Output the (x, y) coordinate of the center of the cell containing the given text.  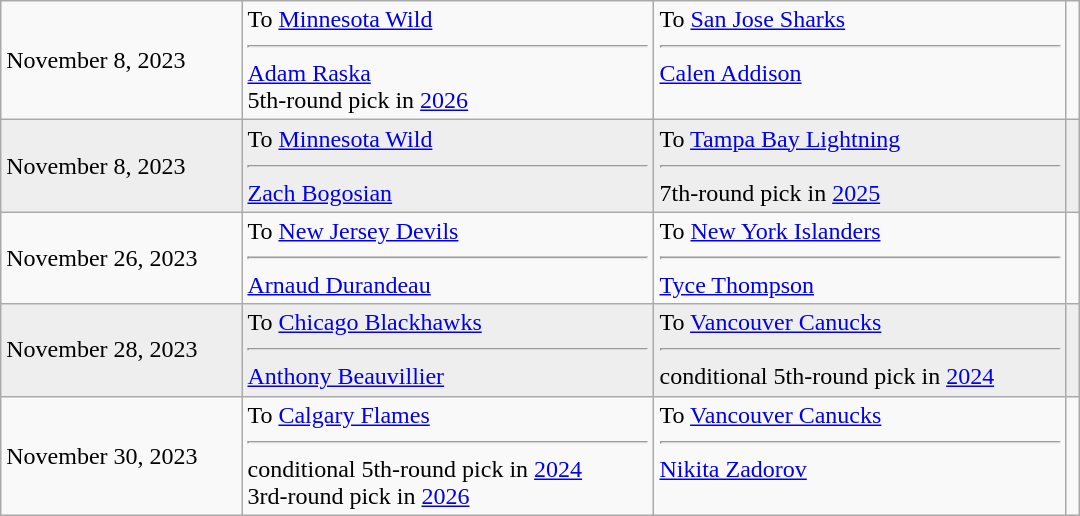
November 28, 2023 (122, 350)
To Minnesota WildZach Bogosian (448, 166)
To Chicago BlackhawksAnthony Beauvillier (448, 350)
November 30, 2023 (122, 456)
To New York IslandersTyce Thompson (860, 258)
To San Jose SharksCalen Addison (860, 60)
To Vancouver Canucksconditional 5th-round pick in 2024 (860, 350)
To New Jersey DevilsArnaud Durandeau (448, 258)
To Minnesota WildAdam Raska5th-round pick in 2026 (448, 60)
To Calgary Flamesconditional 5th-round pick in 20243rd-round pick in 2026 (448, 456)
To Vancouver CanucksNikita Zadorov (860, 456)
To Tampa Bay Lightning7th-round pick in 2025 (860, 166)
November 26, 2023 (122, 258)
